Locate the cell with the specified text and output its [X, Y] center coordinate. 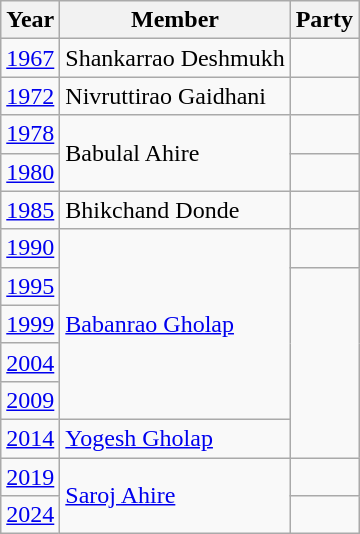
1999 [30, 324]
1985 [30, 210]
Party [324, 20]
2004 [30, 362]
Year [30, 20]
Saroj Ahire [175, 496]
Shankarrao Deshmukh [175, 58]
Member [175, 20]
2009 [30, 400]
2024 [30, 515]
2019 [30, 477]
1972 [30, 96]
Babanrao Gholap [175, 324]
2014 [30, 438]
1978 [30, 134]
1990 [30, 248]
Nivruttirao Gaidhani [175, 96]
1967 [30, 58]
Yogesh Gholap [175, 438]
1995 [30, 286]
1980 [30, 172]
Babulal Ahire [175, 153]
Bhikchand Donde [175, 210]
